Search for the cell housing the specified text and yield its [X, Y] center coordinate. 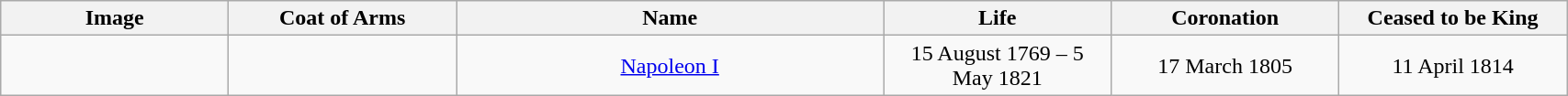
11 April 1814 [1453, 66]
Coat of Arms [343, 18]
15 August 1769 – 5 May 1821 [998, 66]
17 March 1805 [1225, 66]
Ceased to be King [1453, 18]
Life [998, 18]
Coronation [1225, 18]
Napoleon I [671, 66]
Image [115, 18]
Name [671, 18]
